Output the [X, Y] coordinate of the center of the cell containing the given text.  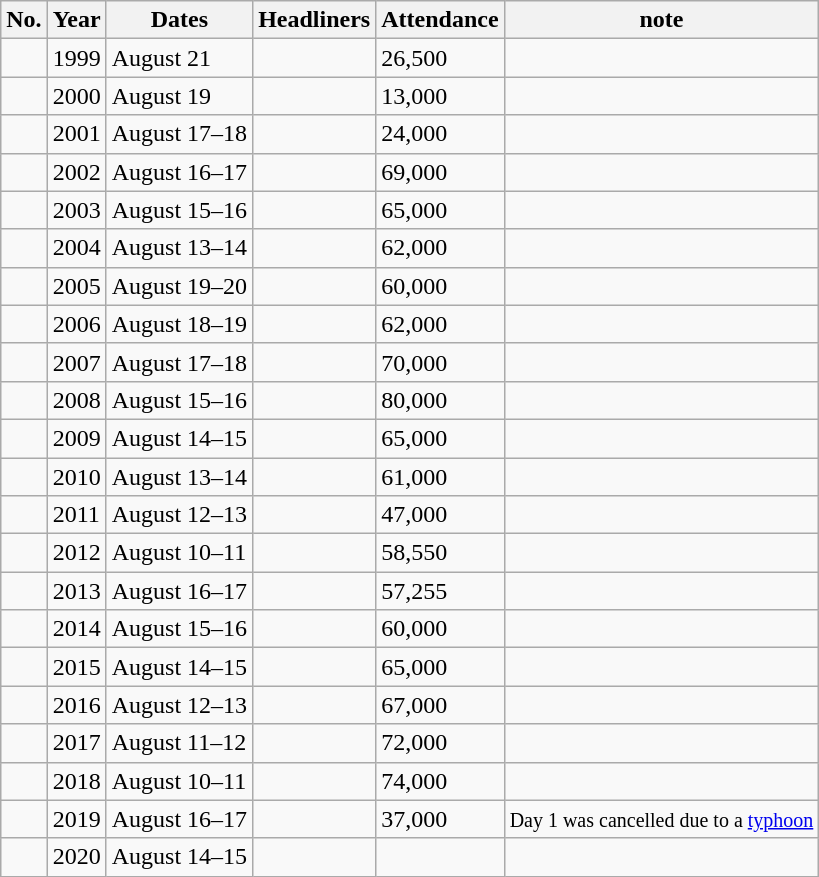
2012 [76, 553]
2008 [76, 400]
2014 [76, 629]
note [662, 20]
2004 [76, 248]
2017 [76, 743]
2020 [76, 857]
69,000 [440, 172]
2001 [76, 134]
2015 [76, 667]
47,000 [440, 515]
August 11–12 [179, 743]
2018 [76, 781]
August 19 [179, 96]
70,000 [440, 362]
37,000 [440, 819]
2013 [76, 591]
72,000 [440, 743]
13,000 [440, 96]
58,550 [440, 553]
2005 [76, 286]
61,000 [440, 477]
2019 [76, 819]
Year [76, 20]
24,000 [440, 134]
Attendance [440, 20]
2000 [76, 96]
Day 1 was cancelled due to a typhoon [662, 819]
2016 [76, 705]
67,000 [440, 705]
2010 [76, 477]
No. [24, 20]
1999 [76, 58]
Headliners [314, 20]
2003 [76, 210]
August 19–20 [179, 286]
August 18–19 [179, 324]
2006 [76, 324]
August 21 [179, 58]
74,000 [440, 781]
Dates [179, 20]
2002 [76, 172]
57,255 [440, 591]
2009 [76, 438]
2007 [76, 362]
26,500 [440, 58]
80,000 [440, 400]
2011 [76, 515]
